Determine the (X, Y) coordinate at the center of the cell enclosing the given text.  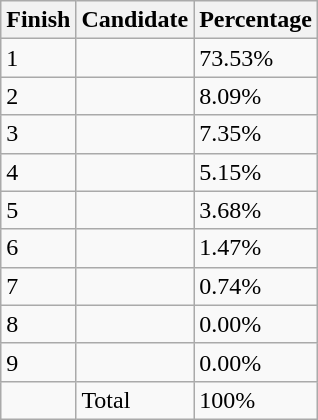
Total (135, 400)
9 (38, 362)
100% (256, 400)
1 (38, 58)
5.15% (256, 172)
Percentage (256, 20)
3 (38, 134)
8.09% (256, 96)
8 (38, 324)
0.74% (256, 286)
4 (38, 172)
Candidate (135, 20)
1.47% (256, 248)
6 (38, 248)
5 (38, 210)
2 (38, 96)
7 (38, 286)
3.68% (256, 210)
7.35% (256, 134)
73.53% (256, 58)
Finish (38, 20)
